From the cell containing the given text, extract its center point as [x, y] coordinate. 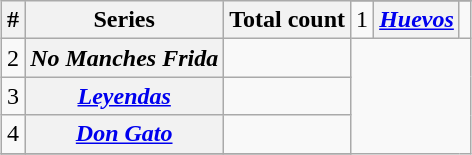
2 [14, 58]
No Manches Frida [124, 58]
Don Gato [124, 134]
3 [14, 96]
Total count [288, 20]
Series [124, 20]
Huevos [417, 20]
4 [14, 134]
# [14, 20]
1 [362, 20]
Leyendas [124, 96]
